For the text-containing cell, return its midpoint in [X, Y] coordinate format. 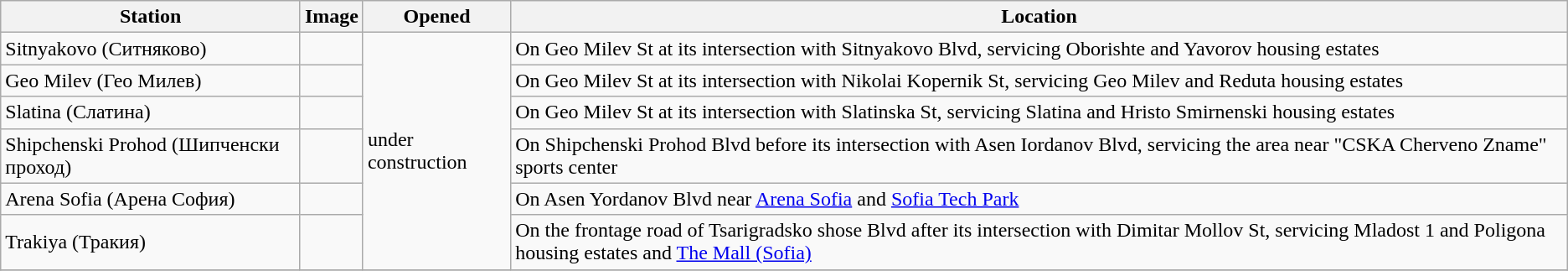
under construction [436, 151]
On Shipchenski Prohod Blvd before its intersection with Asen Iordanov Blvd, servicing the area near "CSKA Cherveno Zname" sports center [1039, 156]
Opened [436, 17]
Shipchenski Prohod (Шипченски проход) [151, 156]
On Geo Milev St at its intersection with Slatinska St, servicing Slatina and Hristo Smirnenski housing estates [1039, 112]
On Geo Milev St at its intersection with Sitnyakovo Blvd, servicing Oborishte and Yavorov housing estates [1039, 49]
Sitnyakovo (Ситняково) [151, 49]
Geo Milev (Гео Милев) [151, 81]
Slatina (Слатина) [151, 112]
Image [332, 17]
On Asen Yordanov Blvd near Arena Sofia and Sofia Tech Park [1039, 199]
Arena Sofia (Арена София) [151, 199]
On Geo Milev St at its intersection with Nikolai Kopernik St, servicing Geo Milev and Reduta housing estates [1039, 81]
Location [1039, 17]
Station [151, 17]
Trakiya (Тракия) [151, 242]
